Return [X, Y] of the center of cell containing provided text 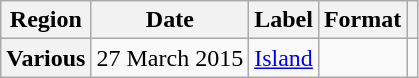
27 March 2015 [170, 58]
Format [362, 20]
Various [46, 58]
Island [284, 58]
Region [46, 20]
Label [284, 20]
Date [170, 20]
